Find where the given text appears and provide that cell's center as (X, Y) coordinate. 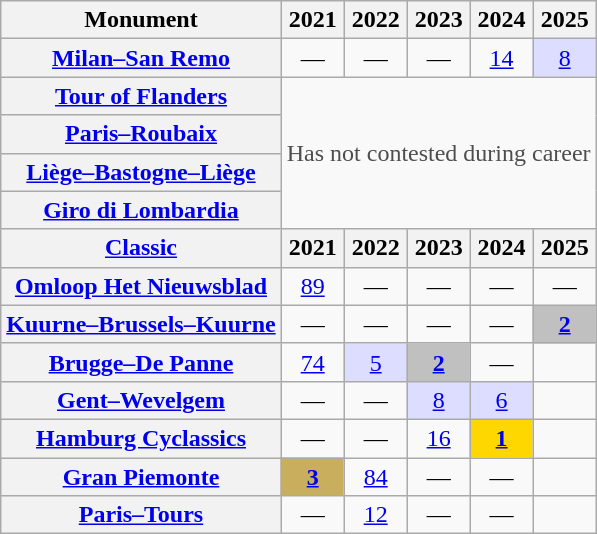
89 (312, 286)
Paris–Tours (141, 515)
Monument (141, 20)
Gent–Wevelgem (141, 400)
Has not contested during career (438, 153)
74 (312, 362)
Omloop Het Nieuwsblad (141, 286)
6 (502, 400)
Paris–Roubaix (141, 134)
Gran Piemonte (141, 477)
Brugge–De Panne (141, 362)
14 (502, 58)
Milan–San Remo (141, 58)
5 (376, 362)
Hamburg Cyclassics (141, 438)
3 (312, 477)
84 (376, 477)
Tour of Flanders (141, 96)
Kuurne–Brussels–Kuurne (141, 324)
1 (502, 438)
16 (438, 438)
Classic (141, 248)
Liège–Bastogne–Liège (141, 172)
Giro di Lombardia (141, 210)
12 (376, 515)
